Return the (x, y) coordinate for the center point of the cell that contains the specified text.  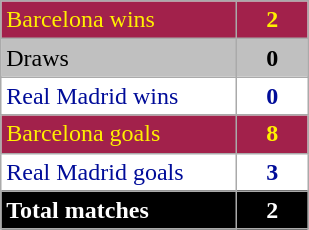
Barcelona goals (119, 134)
Real Madrid wins (119, 96)
Barcelona wins (119, 20)
Total matches (119, 210)
Draws (119, 58)
8 (272, 134)
Real Madrid goals (119, 172)
3 (272, 172)
